From the cell containing the given text, extract its center point as (x, y) coordinate. 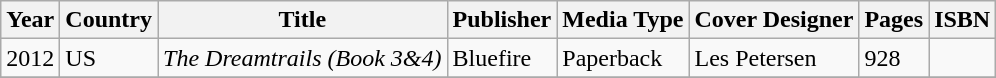
Bluefire (502, 58)
Publisher (502, 20)
Media Type (623, 20)
Pages (894, 20)
Country (109, 20)
Year (30, 20)
The Dreamtrails (Book 3&4) (302, 58)
Les Petersen (774, 58)
Cover Designer (774, 20)
ISBN (962, 20)
US (109, 58)
2012 (30, 58)
Paperback (623, 58)
Title (302, 20)
928 (894, 58)
